Scan for the cell matching the given text and deliver its (x, y) coordinate at center. 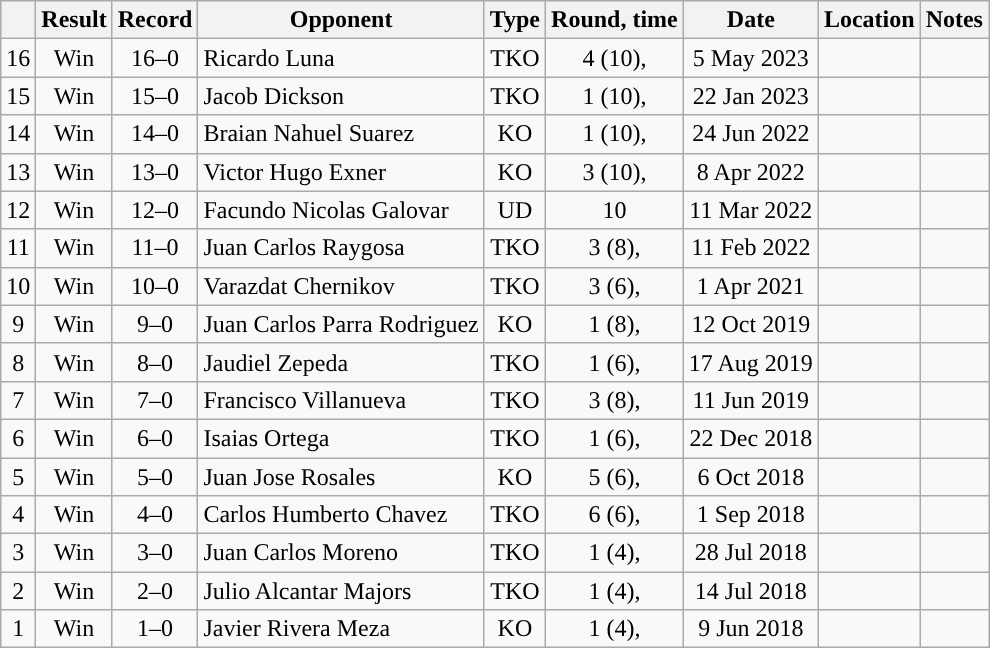
1–0 (155, 629)
17 Aug 2019 (750, 362)
UD (514, 210)
22 Jan 2023 (750, 96)
6 (18, 438)
16 (18, 58)
Javier Rivera Meza (341, 629)
16–0 (155, 58)
5 (18, 477)
15–0 (155, 96)
3 (18, 553)
12 Oct 2019 (750, 324)
3 (6), (615, 286)
24 Jun 2022 (750, 134)
Francisco Villanueva (341, 400)
Jaudiel Zepeda (341, 362)
Notes (954, 20)
10–0 (155, 286)
Round, time (615, 20)
Victor Hugo Exner (341, 172)
Date (750, 20)
9 (18, 324)
Julio Alcantar Majors (341, 591)
6 Oct 2018 (750, 477)
Varazdat Chernikov (341, 286)
3–0 (155, 553)
11–0 (155, 248)
1 Sep 2018 (750, 515)
9 Jun 2018 (750, 629)
Juan Jose Rosales (341, 477)
11 Jun 2019 (750, 400)
Location (869, 20)
7 (18, 400)
15 (18, 96)
Jacob Dickson (341, 96)
13 (18, 172)
1 Apr 2021 (750, 286)
8 Apr 2022 (750, 172)
6–0 (155, 438)
1 (8), (615, 324)
22 Dec 2018 (750, 438)
Result (74, 20)
14 Jul 2018 (750, 591)
2 (18, 591)
5 May 2023 (750, 58)
14 (18, 134)
6 (6), (615, 515)
Braian Nahuel Suarez (341, 134)
Record (155, 20)
Juan Carlos Raygosa (341, 248)
4 (10), (615, 58)
Opponent (341, 20)
12 (18, 210)
Isaias Ortega (341, 438)
11 Feb 2022 (750, 248)
5–0 (155, 477)
8–0 (155, 362)
8 (18, 362)
Type (514, 20)
Juan Carlos Parra Rodriguez (341, 324)
7–0 (155, 400)
Ricardo Luna (341, 58)
Facundo Nicolas Galovar (341, 210)
5 (6), (615, 477)
4–0 (155, 515)
11 Mar 2022 (750, 210)
9–0 (155, 324)
4 (18, 515)
Juan Carlos Moreno (341, 553)
2–0 (155, 591)
12–0 (155, 210)
14–0 (155, 134)
13–0 (155, 172)
Carlos Humberto Chavez (341, 515)
11 (18, 248)
1 (18, 629)
3 (10), (615, 172)
28 Jul 2018 (750, 553)
